Provide the (X, Y) coordinate of the cell's center where the given text is located.  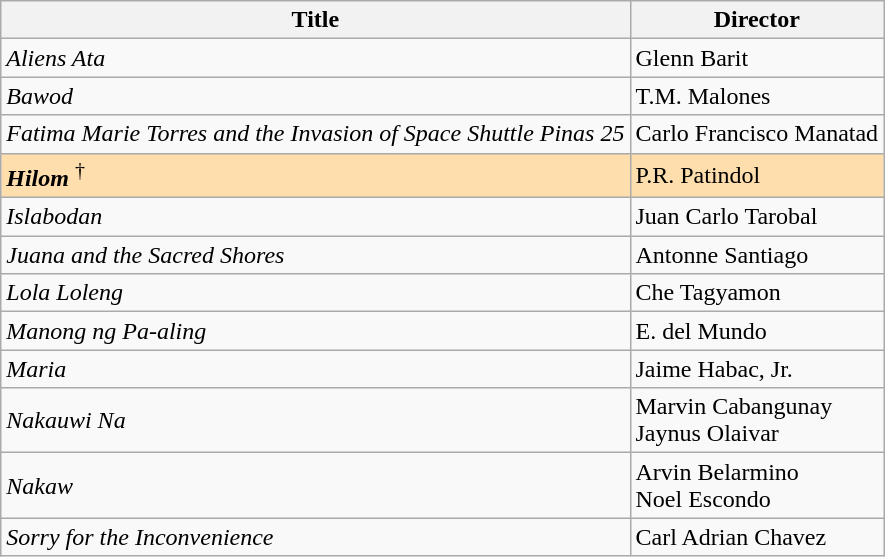
Carlo Francisco Manatad (757, 134)
Nakaw (316, 486)
Juan Carlo Tarobal (757, 217)
Lola Loleng (316, 293)
Islabodan (316, 217)
Hilom † (316, 176)
Manong ng Pa-aling (316, 331)
Fatima Marie Torres and the Invasion of Space Shuttle Pinas 25 (316, 134)
Aliens Ata (316, 58)
Jaime Habac, Jr. (757, 369)
Carl Adrian Chavez (757, 537)
Juana and the Sacred Shores (316, 255)
Title (316, 20)
P.R. Patindol (757, 176)
Bawod (316, 96)
Glenn Barit (757, 58)
Marvin CabangunayJaynus Olaivar (757, 420)
Antonne Santiago (757, 255)
Sorry for the Inconvenience (316, 537)
E. del Mundo (757, 331)
Che Tagyamon (757, 293)
T.M. Malones (757, 96)
Director (757, 20)
Arvin BelarminoNoel Escondo (757, 486)
Nakauwi Na (316, 420)
Maria (316, 369)
